Capture the cell that displays the provided text and extract its [X, Y] central coordinate. 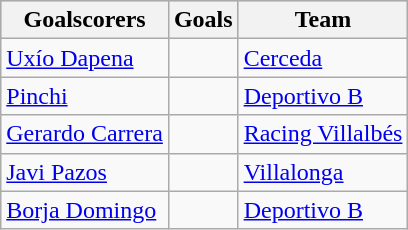
Borja Domingo [85, 210]
Javi Pazos [85, 172]
Team [323, 20]
Goals [203, 20]
Cerceda [323, 58]
Uxío Dapena [85, 58]
Villalonga [323, 172]
Pinchi [85, 96]
Gerardo Carrera [85, 134]
Racing Villalbés [323, 134]
Goalscorers [85, 20]
